For the text-containing cell, return its midpoint in [x, y] coordinate format. 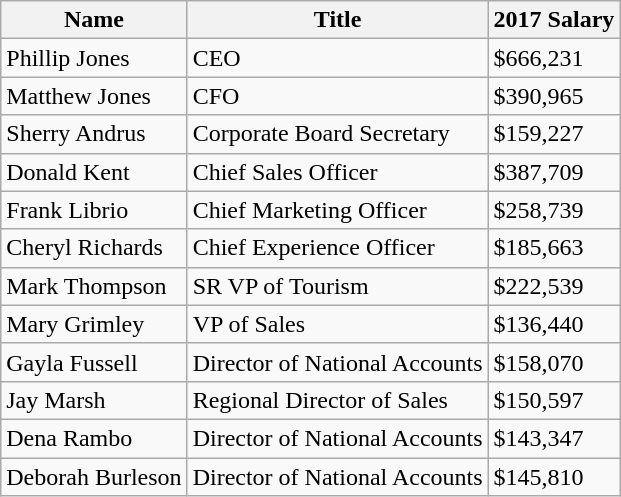
Corporate Board Secretary [338, 134]
SR VP of Tourism [338, 286]
$666,231 [554, 58]
CFO [338, 96]
Frank Librio [94, 210]
Dena Rambo [94, 438]
$145,810 [554, 477]
Mark Thompson [94, 286]
Chief Marketing Officer [338, 210]
$159,227 [554, 134]
Name [94, 20]
$222,539 [554, 286]
Jay Marsh [94, 400]
$258,739 [554, 210]
$387,709 [554, 172]
$185,663 [554, 248]
Regional Director of Sales [338, 400]
CEO [338, 58]
Matthew Jones [94, 96]
Mary Grimley [94, 324]
Deborah Burleson [94, 477]
$158,070 [554, 362]
Sherry Andrus [94, 134]
$390,965 [554, 96]
Title [338, 20]
Chief Sales Officer [338, 172]
Donald Kent [94, 172]
Gayla Fussell [94, 362]
$143,347 [554, 438]
Phillip Jones [94, 58]
VP of Sales [338, 324]
$136,440 [554, 324]
2017 Salary [554, 20]
Cheryl Richards [94, 248]
Chief Experience Officer [338, 248]
$150,597 [554, 400]
